Identify which cell holds the provided text, then report its (x, y) central coordinate. 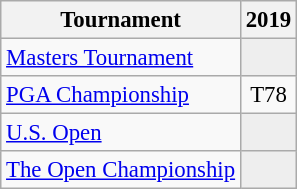
U.S. Open (121, 133)
The Open Championship (121, 170)
T78 (268, 95)
Tournament (121, 20)
2019 (268, 20)
Masters Tournament (121, 58)
PGA Championship (121, 95)
